Identify which cell holds the provided text, then report its (X, Y) central coordinate. 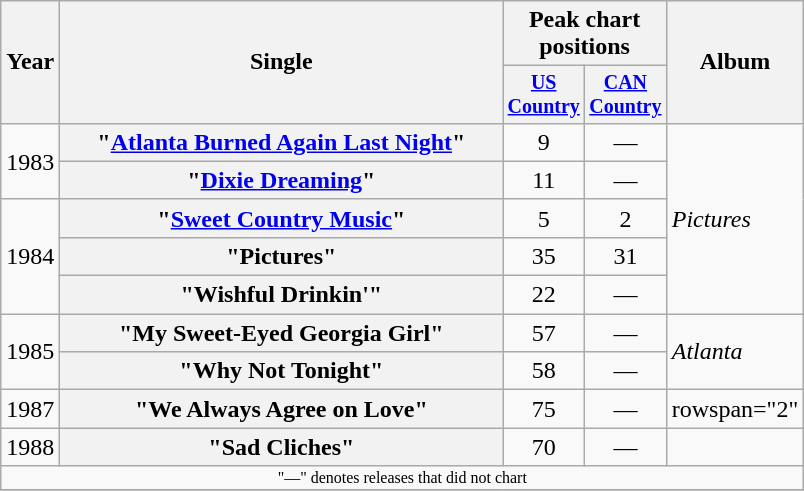
"—" denotes releases that did not chart (402, 478)
"Sweet Country Music" (282, 218)
11 (544, 180)
"My Sweet-Eyed Georgia Girl" (282, 333)
75 (544, 409)
rowspan="2" (735, 409)
22 (544, 295)
"Atlanta Burned Again Last Night" (282, 142)
Pictures (735, 218)
9 (544, 142)
"Why Not Tonight" (282, 371)
"Dixie Dreaming" (282, 180)
58 (544, 371)
Peak chartpositions (584, 34)
5 (544, 218)
1988 (30, 447)
Atlanta (735, 352)
"Wishful Drinkin'" (282, 295)
"We Always Agree on Love" (282, 409)
Album (735, 62)
"Sad Cliches" (282, 447)
1984 (30, 256)
35 (544, 256)
70 (544, 447)
Single (282, 62)
US Country (544, 94)
Year (30, 62)
57 (544, 333)
1985 (30, 352)
31 (626, 256)
1987 (30, 409)
"Pictures" (282, 256)
2 (626, 218)
CAN Country (626, 94)
1983 (30, 161)
